Output the (x, y) coordinate of the center of the cell containing the given text.  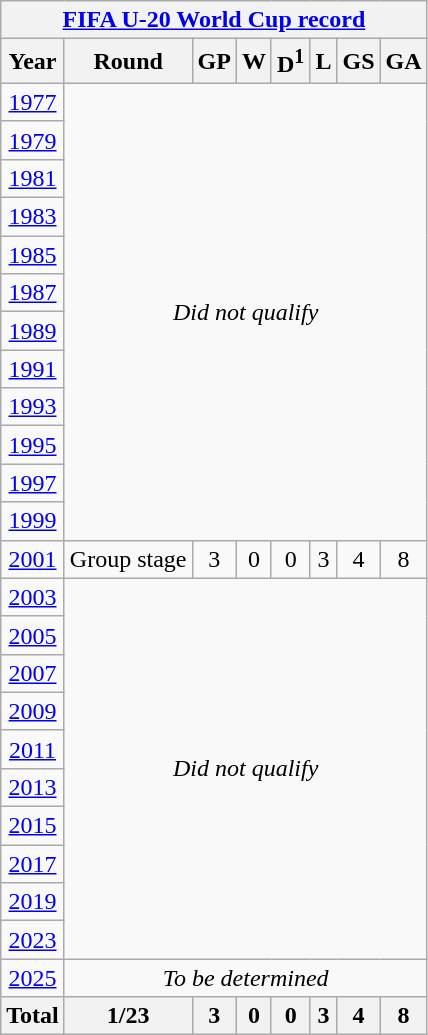
GP (214, 62)
To be determined (246, 978)
1985 (33, 255)
1983 (33, 217)
1979 (33, 140)
2001 (33, 559)
2015 (33, 826)
2013 (33, 787)
2003 (33, 597)
2007 (33, 673)
2005 (33, 635)
Year (33, 62)
Round (128, 62)
2009 (33, 711)
W (254, 62)
Total (33, 1016)
GA (404, 62)
1987 (33, 293)
2023 (33, 940)
2017 (33, 864)
1991 (33, 369)
GS (358, 62)
1999 (33, 521)
1993 (33, 407)
1995 (33, 445)
2019 (33, 902)
1977 (33, 102)
L (324, 62)
1997 (33, 483)
1/23 (128, 1016)
D1 (290, 62)
1989 (33, 331)
2025 (33, 978)
1981 (33, 178)
2011 (33, 749)
FIFA U-20 World Cup record (214, 20)
Group stage (128, 559)
